Pinpoint the cell where the given text exists, returning its [X, Y] midpoint coordinate. 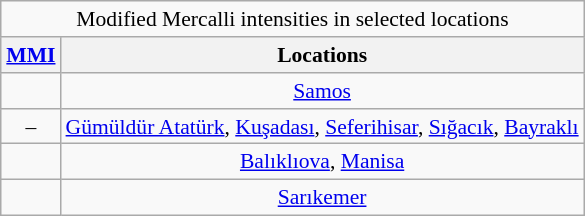
– [30, 126]
Locations [322, 55]
Sarıkemer [322, 197]
MMI [30, 55]
Modified Mercalli intensities in selected locations [292, 19]
Balıklıova, Manisa [322, 162]
Gümüldür Atatürk, Kuşadası, Seferihisar, Sığacık, Bayraklı [322, 126]
Samos [322, 91]
